For the text-containing cell, return its midpoint in [X, Y] coordinate format. 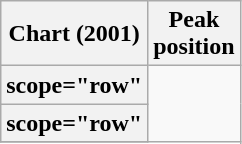
Chart (2001) [74, 34]
Peakposition [194, 34]
